Output the (x, y) coordinate of the center of the cell containing the given text.  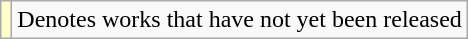
Denotes works that have not yet been released (240, 20)
